Locate the cell with the specified text and output its [x, y] center coordinate. 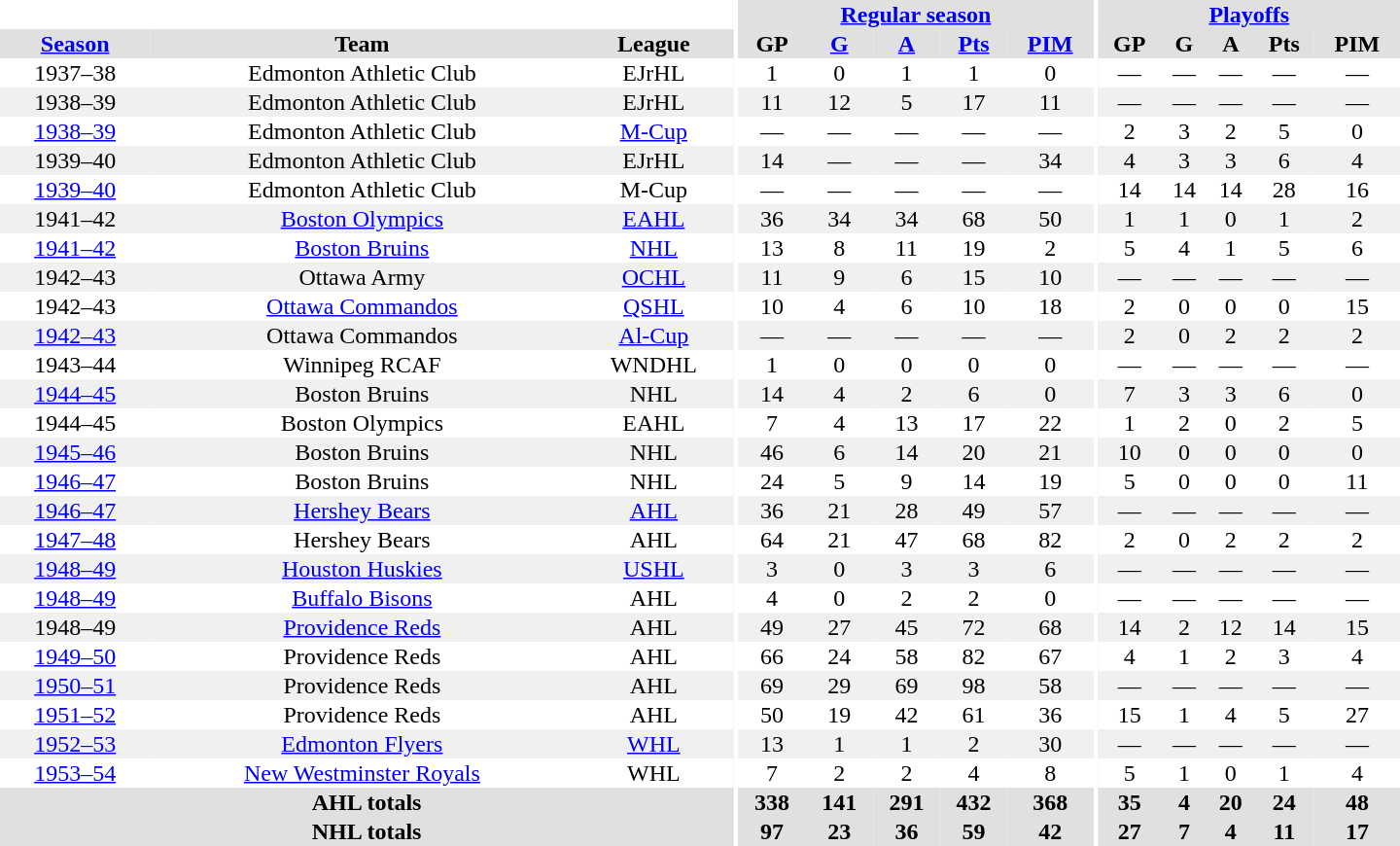
Edmonton Flyers [362, 744]
Playoffs [1249, 15]
Team [362, 44]
368 [1050, 802]
WNDHL [653, 365]
18 [1050, 306]
New Westminster Royals [362, 773]
NHL totals [367, 831]
35 [1130, 802]
30 [1050, 744]
22 [1050, 423]
432 [974, 802]
1945–46 [75, 452]
Ottawa Army [362, 277]
League [653, 44]
23 [840, 831]
67 [1050, 656]
59 [974, 831]
72 [974, 627]
Houston Huskies [362, 569]
291 [906, 802]
66 [772, 656]
Regular season [916, 15]
QSHL [653, 306]
64 [772, 540]
98 [974, 686]
1952–53 [75, 744]
1953–54 [75, 773]
Buffalo Bisons [362, 598]
16 [1357, 190]
61 [974, 715]
338 [772, 802]
Season [75, 44]
1943–44 [75, 365]
29 [840, 686]
47 [906, 540]
1947–48 [75, 540]
Al-Cup [653, 335]
1937–38 [75, 73]
AHL totals [367, 802]
97 [772, 831]
OCHL [653, 277]
46 [772, 452]
1951–52 [75, 715]
57 [1050, 511]
141 [840, 802]
USHL [653, 569]
1949–50 [75, 656]
Winnipeg RCAF [362, 365]
48 [1357, 802]
45 [906, 627]
1950–51 [75, 686]
